Identify which cell holds the provided text, then report its [x, y] central coordinate. 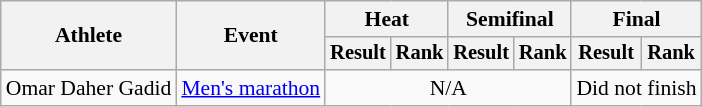
Men's marathon [250, 88]
N/A [448, 88]
Did not finish [636, 88]
Event [250, 36]
Semifinal [510, 19]
Athlete [89, 36]
Omar Daher Gadid [89, 88]
Heat [386, 19]
Final [636, 19]
